Pinpoint the cell where the given text exists, returning its [X, Y] midpoint coordinate. 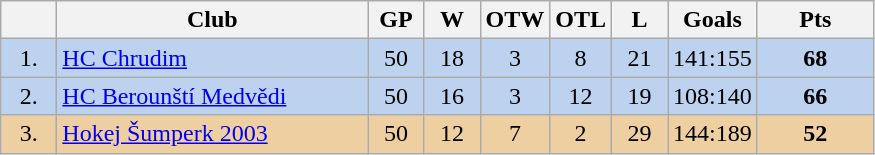
144:189 [713, 134]
8 [581, 58]
Hokej Šumperk 2003 [212, 134]
W [452, 20]
HC Chrudim [212, 58]
3. [29, 134]
OTW [515, 20]
2 [581, 134]
L [640, 20]
GP [396, 20]
52 [815, 134]
7 [515, 134]
Club [212, 20]
21 [640, 58]
66 [815, 96]
141:155 [713, 58]
Goals [713, 20]
29 [640, 134]
2. [29, 96]
16 [452, 96]
19 [640, 96]
1. [29, 58]
OTL [581, 20]
18 [452, 58]
108:140 [713, 96]
Pts [815, 20]
HC Berounští Medvědi [212, 96]
68 [815, 58]
